Find where the given text appears and provide that cell's center as [X, Y] coordinate. 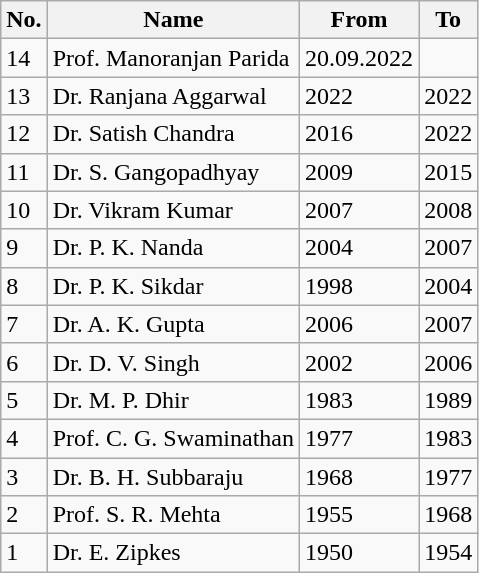
Dr. E. Zipkes [173, 553]
20.09.2022 [360, 58]
Dr. S. Gangopadhyay [173, 172]
2009 [360, 172]
13 [24, 96]
Dr. Vikram Kumar [173, 210]
7 [24, 324]
Prof. C. G. Swaminathan [173, 438]
Dr. P. K. Nanda [173, 248]
Name [173, 20]
1998 [360, 286]
2002 [360, 362]
Dr. Ranjana Aggarwal [173, 96]
3 [24, 477]
Prof. Manoranjan Parida [173, 58]
1950 [360, 553]
Dr. M. P. Dhir [173, 400]
2016 [360, 134]
11 [24, 172]
Prof. S. R. Mehta [173, 515]
2008 [448, 210]
10 [24, 210]
Dr. Satish Chandra [173, 134]
To [448, 20]
1954 [448, 553]
6 [24, 362]
4 [24, 438]
1955 [360, 515]
1 [24, 553]
8 [24, 286]
5 [24, 400]
1989 [448, 400]
From [360, 20]
14 [24, 58]
Dr. D. V. Singh [173, 362]
9 [24, 248]
Dr. B. H. Subbaraju [173, 477]
No. [24, 20]
12 [24, 134]
Dr. A. K. Gupta [173, 324]
Dr. P. K. Sikdar [173, 286]
2015 [448, 172]
2 [24, 515]
